Search for the cell housing the specified text and yield its (X, Y) center coordinate. 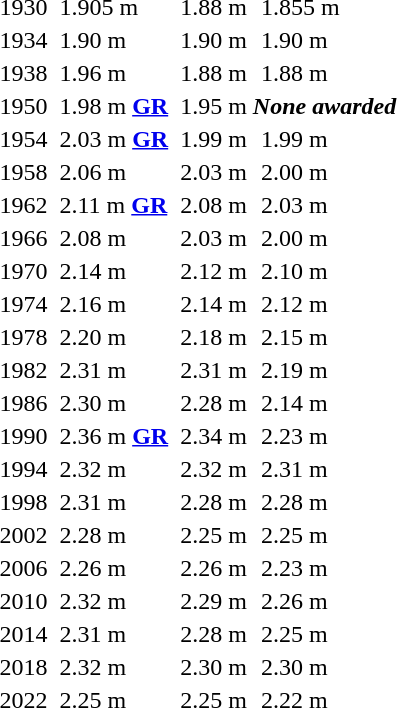
1.96 m (114, 73)
2.11 m GR (114, 205)
2.15 m (328, 337)
None awarded (324, 106)
2.19 m (328, 370)
1.98 m GR (114, 106)
2.34 m (214, 436)
2.16 m (114, 304)
2.03 m GR (114, 139)
2.29 m (214, 601)
1.95 m (214, 106)
2.18 m (214, 337)
2.10 m (328, 271)
2.06 m (114, 172)
2.36 m GR (114, 436)
2.20 m (114, 337)
